Pinpoint the cell where the given text exists, returning its [X, Y] midpoint coordinate. 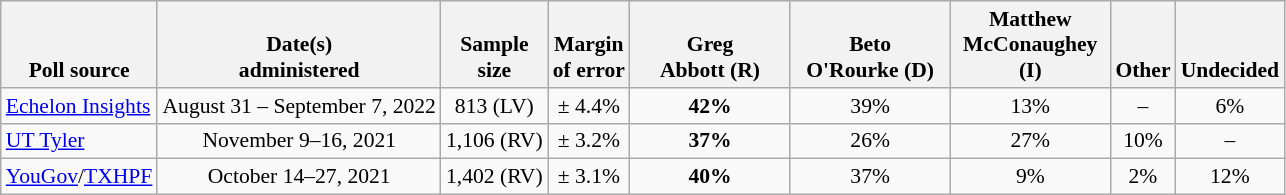
13% [1030, 106]
27% [1030, 141]
10% [1142, 141]
Date(s)administered [299, 44]
Samplesize [494, 44]
Undecided [1230, 44]
9% [1030, 177]
1,402 (RV) [494, 177]
August 31 – September 7, 2022 [299, 106]
± 3.1% [589, 177]
26% [870, 141]
40% [710, 177]
BetoO'Rourke (D) [870, 44]
± 3.2% [589, 141]
12% [1230, 177]
October 14–27, 2021 [299, 177]
2% [1142, 177]
Echelon Insights [80, 106]
Poll source [80, 44]
1,106 (RV) [494, 141]
± 4.4% [589, 106]
813 (LV) [494, 106]
YouGov/TXHPF [80, 177]
UT Tyler [80, 141]
November 9–16, 2021 [299, 141]
Marginof error [589, 44]
GregAbbott (R) [710, 44]
MatthewMcConaughey (I) [1030, 44]
6% [1230, 106]
Other [1142, 44]
39% [870, 106]
42% [710, 106]
